Provide the (X, Y) coordinate of the cell's center where the given text is located.  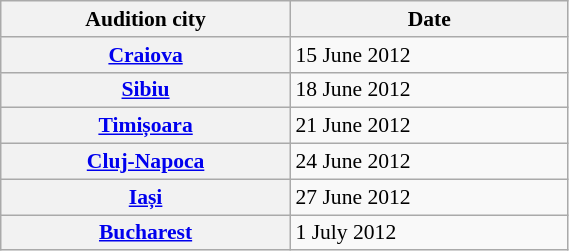
Iași (146, 197)
15 June 2012 (429, 55)
24 June 2012 (429, 162)
18 June 2012 (429, 90)
Timișoara (146, 126)
Craiova (146, 55)
Audition city (146, 19)
21 June 2012 (429, 126)
Cluj-Napoca (146, 162)
Bucharest (146, 233)
1 July 2012 (429, 233)
27 June 2012 (429, 197)
Sibiu (146, 90)
Date (429, 19)
